For the text-containing cell, return its midpoint in (X, Y) coordinate format. 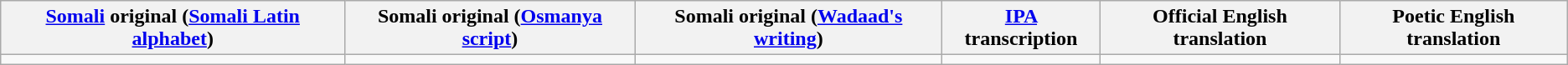
Somali original (Osmanya script) (491, 28)
Official English translation (1220, 28)
IPA transcription (1020, 28)
Somali original (Wadaad's writing) (788, 28)
Poetic English translation (1453, 28)
Somali original (Somali Latin alphabet) (173, 28)
